For the text-containing cell, return its midpoint in [x, y] coordinate format. 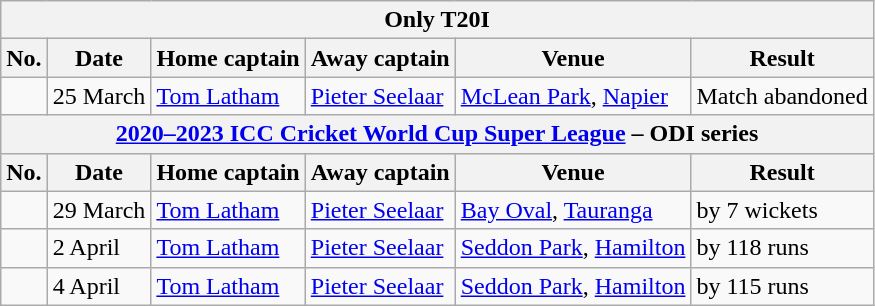
25 March [99, 96]
Match abandoned [782, 96]
by 115 runs [782, 286]
4 April [99, 286]
McLean Park, Napier [573, 96]
2020–2023 ICC Cricket World Cup Super League – ODI series [438, 134]
29 March [99, 210]
Bay Oval, Tauranga [573, 210]
Only T20I [438, 20]
by 7 wickets [782, 210]
by 118 runs [782, 248]
2 April [99, 248]
